Output the [x, y] coordinate of the center of the cell containing the given text.  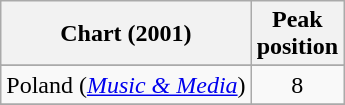
Poland (Music & Media) [126, 85]
Chart (2001) [126, 34]
Peakposition [297, 34]
8 [297, 85]
